Determine the [x, y] coordinate at the center of the cell enclosing the given text.  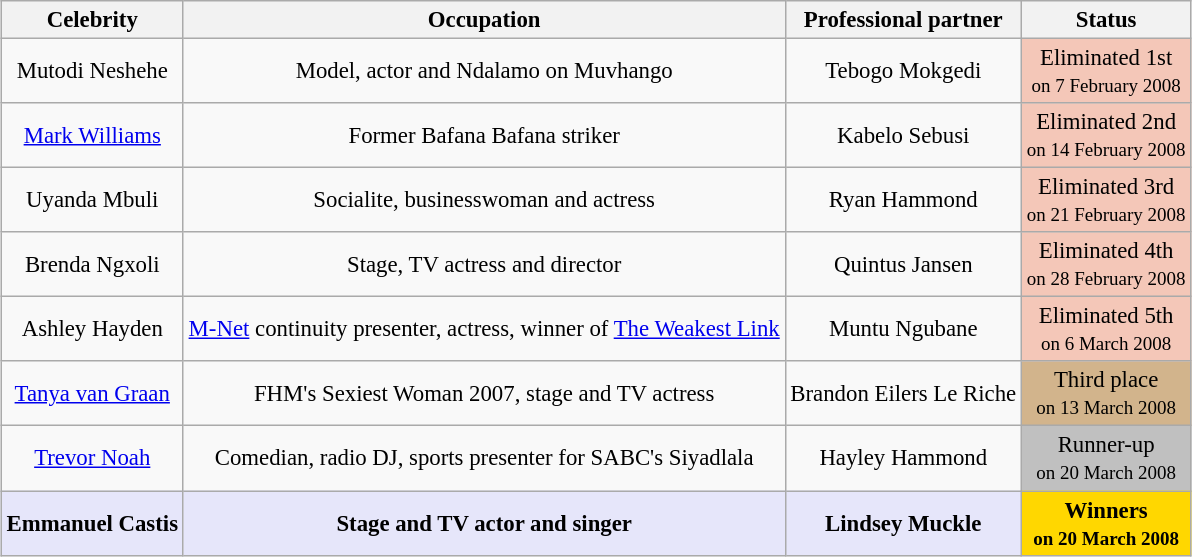
Mark Williams [92, 136]
Uyanda Mbuli [92, 200]
Brandon Eilers Le Riche [903, 394]
Quintus Jansen [903, 264]
Former Bafana Bafana striker [484, 136]
Runner-upon 20 March 2008 [1106, 458]
Celebrity [92, 20]
Muntu Ngubane [903, 330]
Kabelo Sebusi [903, 136]
Tanya van Graan [92, 394]
Occupation [484, 20]
Status [1106, 20]
Stage and TV actor and singer [484, 522]
Eliminated 1ston 7 February 2008 [1106, 70]
Trevor Noah [92, 458]
Eliminated 4thon 28 February 2008 [1106, 264]
Comedian, radio DJ, sports presenter for SABC's Siyadlala [484, 458]
FHM's Sexiest Woman 2007, stage and TV actress [484, 394]
Eliminated 3rdon 21 February 2008 [1106, 200]
Stage, TV actress and director [484, 264]
Brenda Ngxoli [92, 264]
Ryan Hammond [903, 200]
Professional partner [903, 20]
Emmanuel Castis [92, 522]
Lindsey Muckle [903, 522]
Third placeon 13 March 2008 [1106, 394]
Socialite, businesswoman and actress [484, 200]
M-Net continuity presenter, actress, winner of The Weakest Link [484, 330]
Hayley Hammond [903, 458]
Model, actor and Ndalamo on Muvhango [484, 70]
Tebogo Mokgedi [903, 70]
Eliminated 5thon 6 March 2008 [1106, 330]
Ashley Hayden [92, 330]
Mutodi Neshehe [92, 70]
Winnerson 20 March 2008 [1106, 522]
Eliminated 2ndon 14 February 2008 [1106, 136]
